Output the (X, Y) coordinate of the center of the cell containing the given text.  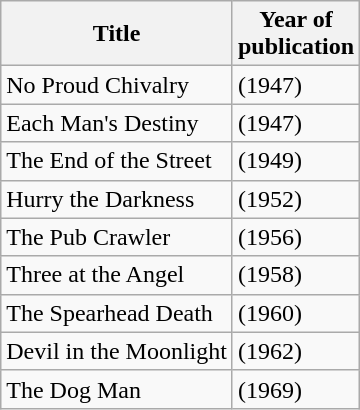
Hurry the Darkness (117, 199)
The Spearhead Death (117, 313)
(1952) (296, 199)
Devil in the Moonlight (117, 351)
Year ofpublication (296, 34)
(1962) (296, 351)
(1958) (296, 275)
The Dog Man (117, 389)
(1960) (296, 313)
No Proud Chivalry (117, 85)
Each Man's Destiny (117, 123)
(1956) (296, 237)
Three at the Angel (117, 275)
Title (117, 34)
(1969) (296, 389)
The Pub Crawler (117, 237)
(1949) (296, 161)
The End of the Street (117, 161)
